Find where the given text appears and provide that cell's center as (x, y) coordinate. 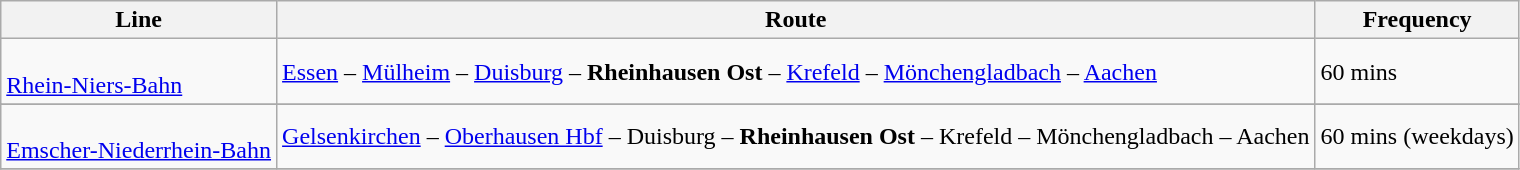
Route (796, 20)
60 mins (1417, 72)
Frequency (1417, 20)
Line (139, 20)
Emscher-Niederrhein-Bahn (139, 136)
60 mins (weekdays) (1417, 136)
Rhein-Niers-Bahn (139, 72)
Gelsenkirchen – Oberhausen Hbf – Duisburg – Rheinhausen Ost – Krefeld – Mönchengladbach – Aachen (796, 136)
Essen – Mülheim – Duisburg – Rheinhausen Ost – Krefeld – Mönchengladbach – Aachen (796, 72)
